Search for the cell housing the specified text and yield its [X, Y] center coordinate. 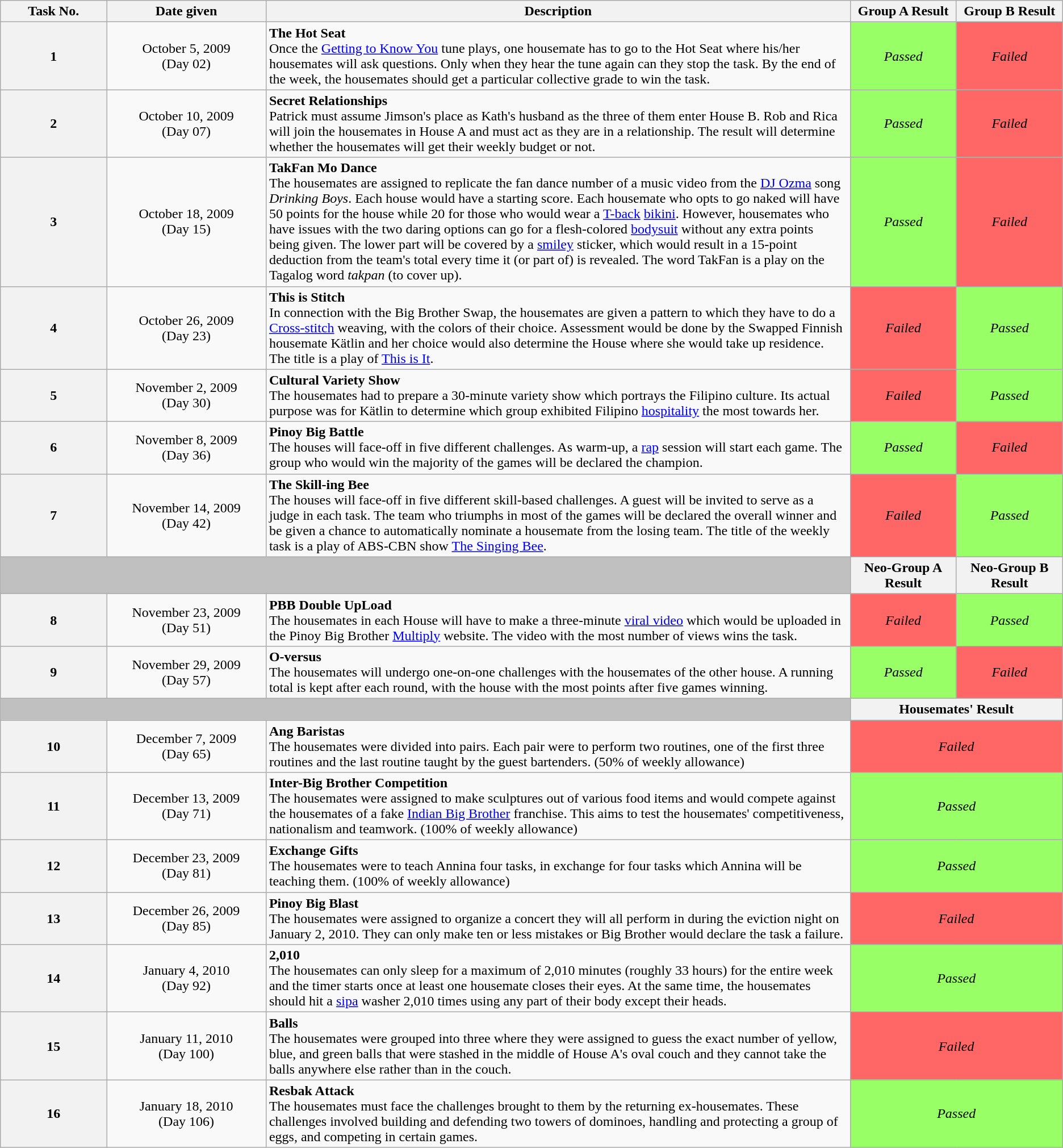
16 [53, 1113]
December 7, 2009(Day 65) [186, 746]
1 [53, 56]
14 [53, 978]
11 [53, 807]
8 [53, 620]
December 13, 2009(Day 71) [186, 807]
November 23, 2009(Day 51) [186, 620]
13 [53, 919]
January 11, 2010(Day 100) [186, 1046]
November 2, 2009(Day 30) [186, 395]
Neo-Group B Result [1010, 575]
12 [53, 866]
October 10, 2009(Day 07) [186, 124]
Neo-Group A Result [903, 575]
December 26, 2009(Day 85) [186, 919]
Description [558, 11]
November 8, 2009(Day 36) [186, 448]
October 18, 2009(Day 15) [186, 222]
6 [53, 448]
Task No. [53, 11]
January 18, 2010(Day 106) [186, 1113]
Housemates' Result [956, 709]
November 29, 2009(Day 57) [186, 672]
5 [53, 395]
January 4, 2010(Day 92) [186, 978]
Group B Result [1010, 11]
2 [53, 124]
Date given [186, 11]
November 14, 2009(Day 42) [186, 515]
December 23, 2009(Day 81) [186, 866]
10 [53, 746]
4 [53, 328]
15 [53, 1046]
9 [53, 672]
October 5, 2009(Day 02) [186, 56]
October 26, 2009(Day 23) [186, 328]
Group A Result [903, 11]
3 [53, 222]
7 [53, 515]
